Extract the [x, y] coordinate from the center of the cell holding the provided text.  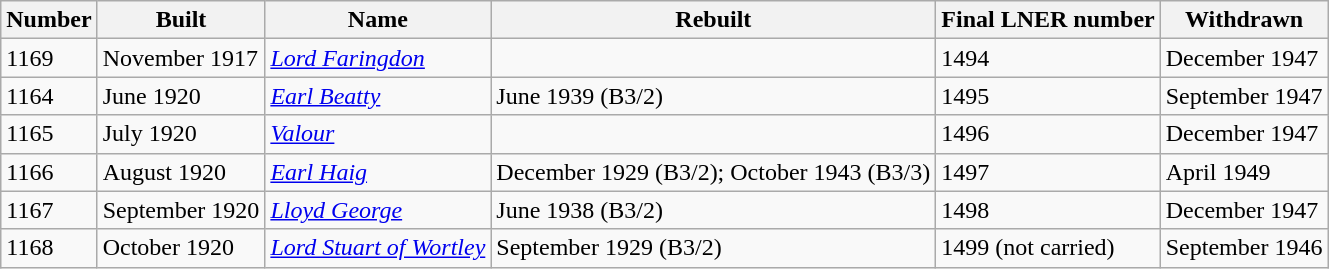
September 1920 [181, 210]
June 1920 [181, 96]
1499 (not carried) [1048, 248]
1498 [1048, 210]
Name [378, 20]
1166 [49, 172]
August 1920 [181, 172]
Valour [378, 134]
September 1947 [1244, 96]
1164 [49, 96]
Number [49, 20]
September 1946 [1244, 248]
1494 [1048, 58]
Lord Stuart of Wortley [378, 248]
1165 [49, 134]
Lord Faringdon [378, 58]
June 1938 (B3/2) [714, 210]
1497 [1048, 172]
Earl Haig [378, 172]
April 1949 [1244, 172]
Built [181, 20]
Rebuilt [714, 20]
1169 [49, 58]
July 1920 [181, 134]
June 1939 (B3/2) [714, 96]
October 1920 [181, 248]
November 1917 [181, 58]
1495 [1048, 96]
1168 [49, 248]
Withdrawn [1244, 20]
Earl Beatty [378, 96]
December 1929 (B3/2); October 1943 (B3/3) [714, 172]
September 1929 (B3/2) [714, 248]
Lloyd George [378, 210]
Final LNER number [1048, 20]
1167 [49, 210]
1496 [1048, 134]
